For the text-containing cell, return its midpoint in (X, Y) coordinate format. 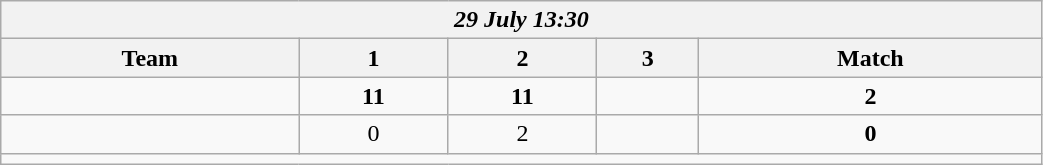
1 (374, 58)
Team (150, 58)
Match (870, 58)
3 (648, 58)
29 July 13:30 (522, 20)
